Provide the (X, Y) coordinate of the cell's center where the given text is located.  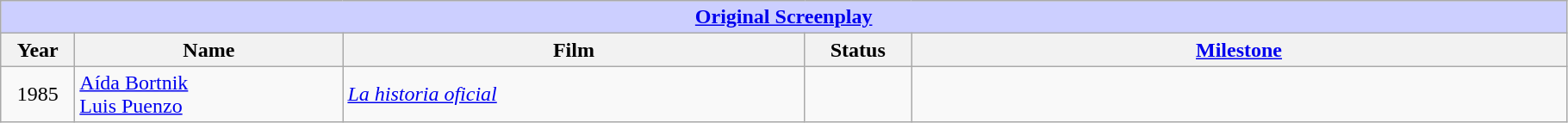
Aída BortnikLuis Puenzo (208, 95)
Name (208, 50)
Milestone (1239, 50)
Film (574, 50)
Original Screenplay (784, 17)
Year (38, 50)
La historia oficial (574, 95)
Status (858, 50)
1985 (38, 95)
